Detect which cell encompasses the target text, then output its (x, y) center coordinate. 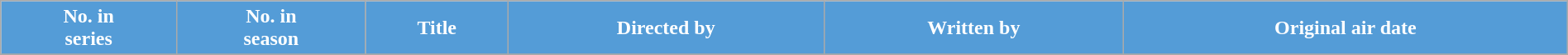
No. inseason (271, 28)
No. inseries (89, 28)
Original air date (1345, 28)
Written by (973, 28)
Title (437, 28)
Directed by (666, 28)
